Identify which cell holds the provided text, then report its [X, Y] central coordinate. 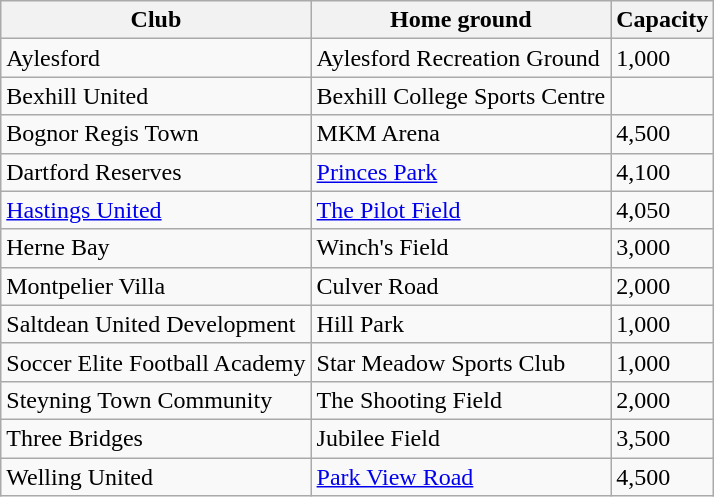
Winch's Field [461, 248]
Soccer Elite Football Academy [156, 362]
Jubilee Field [461, 438]
Saltdean United Development [156, 324]
Club [156, 20]
Welling United [156, 477]
Princes Park [461, 172]
4,100 [662, 172]
Hastings United [156, 210]
Aylesford [156, 58]
The Shooting Field [461, 400]
3,500 [662, 438]
4,050 [662, 210]
Bognor Regis Town [156, 134]
Steyning Town Community [156, 400]
Home ground [461, 20]
Park View Road [461, 477]
Three Bridges [156, 438]
Culver Road [461, 286]
Bexhill United [156, 96]
The Pilot Field [461, 210]
Capacity [662, 20]
Herne Bay [156, 248]
Bexhill College Sports Centre [461, 96]
Montpelier Villa [156, 286]
3,000 [662, 248]
Dartford Reserves [156, 172]
Star Meadow Sports Club [461, 362]
MKM Arena [461, 134]
Aylesford Recreation Ground [461, 58]
Hill Park [461, 324]
